Locate the cell with the specified text and output its (x, y) center coordinate. 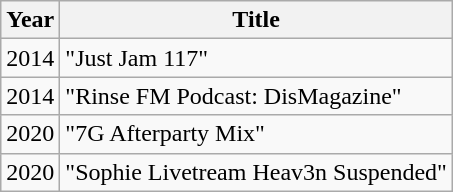
"Rinse FM Podcast: DisMagazine" (256, 96)
"7G Afterparty Mix" (256, 134)
"Just Jam 117" (256, 58)
Title (256, 20)
Year (30, 20)
"Sophie Livetream Heav3n Suspended" (256, 172)
